Output the [X, Y] coordinate of the center of the cell containing the given text.  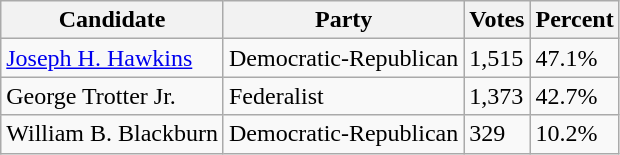
Joseph H. Hawkins [112, 58]
1,373 [497, 96]
329 [497, 134]
Votes [497, 20]
10.2% [574, 134]
42.7% [574, 96]
Party [343, 20]
William B. Blackburn [112, 134]
47.1% [574, 58]
Federalist [343, 96]
George Trotter Jr. [112, 96]
Percent [574, 20]
Candidate [112, 20]
1,515 [497, 58]
